Provide the [x, y] coordinate of the cell's center where the given text is located.  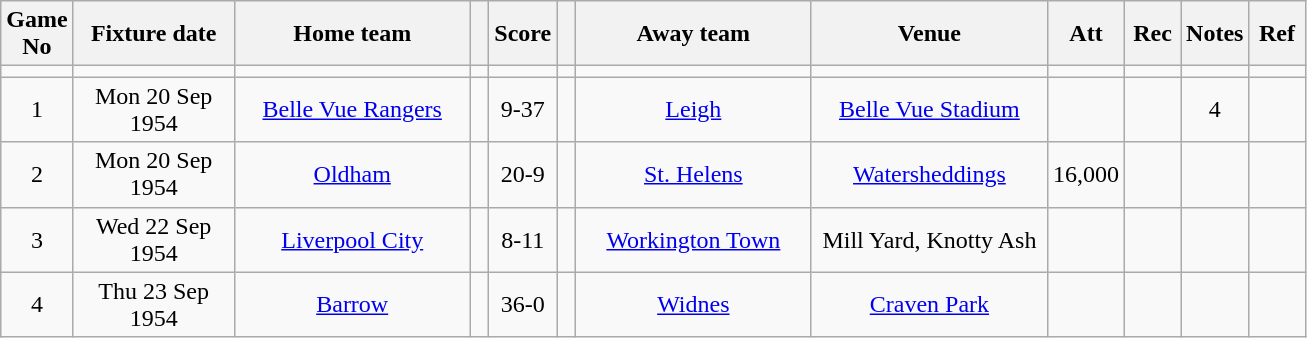
Ref [1277, 34]
Mill Yard, Knotty Ash [929, 240]
Widnes [693, 304]
Belle Vue Stadium [929, 110]
Rec [1153, 34]
Barrow [352, 304]
Game No [37, 34]
St. Helens [693, 174]
Notes [1215, 34]
Att [1086, 34]
1 [37, 110]
Oldham [352, 174]
Fixture date [154, 34]
Score [523, 34]
9-37 [523, 110]
Belle Vue Rangers [352, 110]
Leigh [693, 110]
Craven Park [929, 304]
Workington Town [693, 240]
Away team [693, 34]
Venue [929, 34]
3 [37, 240]
Liverpool City [352, 240]
Watersheddings [929, 174]
2 [37, 174]
36-0 [523, 304]
16,000 [1086, 174]
20-9 [523, 174]
Thu 23 Sep 1954 [154, 304]
8-11 [523, 240]
Home team [352, 34]
Wed 22 Sep 1954 [154, 240]
